Return the [X, Y] coordinate for the center point of the cell that contains the specified text.  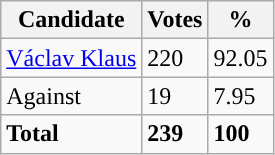
19 [175, 96]
92.05 [240, 58]
Total [72, 134]
239 [175, 134]
% [240, 20]
100 [240, 134]
Votes [175, 20]
Against [72, 96]
Candidate [72, 20]
220 [175, 58]
7.95 [240, 96]
Václav Klaus [72, 58]
